Determine the [X, Y] coordinate at the center of the cell enclosing the given text.  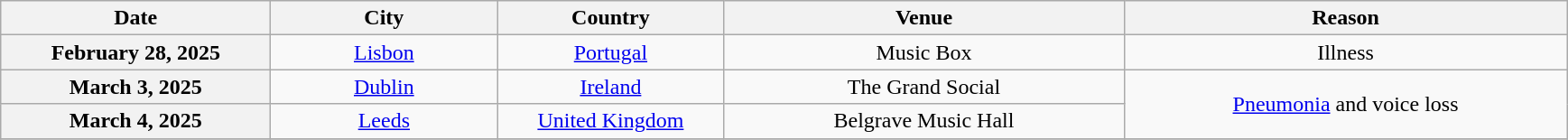
Lisbon [385, 52]
Leeds [385, 121]
Reason [1345, 18]
Venue [924, 18]
The Grand Social [924, 87]
Pneumonia and voice loss [1345, 104]
Date [135, 18]
Belgrave Music Hall [924, 121]
Music Box [924, 52]
City [385, 18]
Illness [1345, 52]
February 28, 2025 [135, 52]
March 4, 2025 [135, 121]
United Kingdom [610, 121]
Dublin [385, 87]
Ireland [610, 87]
March 3, 2025 [135, 87]
Country [610, 18]
Portugal [610, 52]
